For the text-containing cell, return its midpoint in [X, Y] coordinate format. 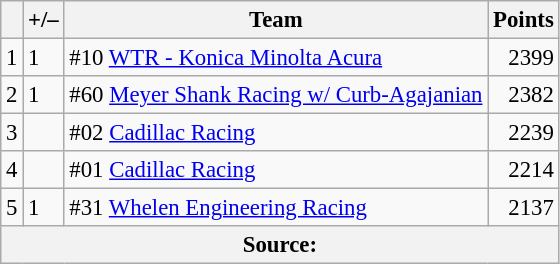
Team [276, 20]
2214 [524, 170]
5 [12, 208]
2399 [524, 58]
#10 WTR - Konica Minolta Acura [276, 58]
2239 [524, 133]
2 [12, 95]
2382 [524, 95]
#02 Cadillac Racing [276, 133]
4 [12, 170]
#01 Cadillac Racing [276, 170]
#60 Meyer Shank Racing w/ Curb-Agajanian [276, 95]
Source: [280, 245]
+/– [44, 20]
Points [524, 20]
#31 Whelen Engineering Racing [276, 208]
2137 [524, 208]
3 [12, 133]
